Pinpoint the cell where the given text exists, returning its [X, Y] midpoint coordinate. 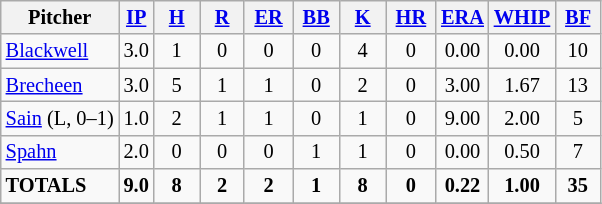
IP [136, 17]
HR [411, 17]
9.00 [462, 118]
ER [268, 17]
9.0 [136, 186]
ERA [462, 17]
WHIP [522, 17]
3.00 [462, 85]
1.00 [522, 186]
10 [578, 51]
BB [316, 17]
2.00 [522, 118]
1.0 [136, 118]
Pitcher [60, 17]
2.0 [136, 152]
TOTALS [60, 186]
Brecheen [60, 85]
4 [363, 51]
R [222, 17]
0.22 [462, 186]
0.50 [522, 152]
K [363, 17]
13 [578, 85]
1.67 [522, 85]
H [177, 17]
Spahn [60, 152]
35 [578, 186]
7 [578, 152]
BF [578, 17]
Sain (L, 0–1) [60, 118]
Blackwell [60, 51]
